For the text-containing cell, return its midpoint in [X, Y] coordinate format. 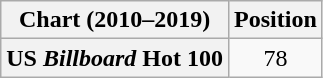
Chart (2010–2019) [115, 20]
US Billboard Hot 100 [115, 58]
78 [276, 58]
Position [276, 20]
